Extract the [X, Y] coordinate from the center of the cell holding the provided text.  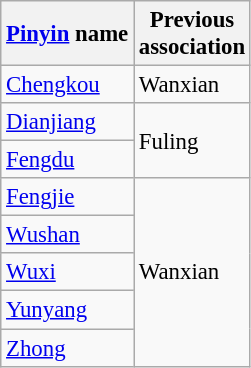
Dianjiang [68, 122]
Fengjie [68, 197]
Wushan [68, 235]
Chengkou [68, 85]
Previousassociation [192, 34]
Fuling [192, 140]
Pinyin name [68, 34]
Fengdu [68, 160]
Zhong [68, 348]
Yunyang [68, 310]
Wuxi [68, 273]
